Determine the [x, y] coordinate at the center of the cell enclosing the given text.  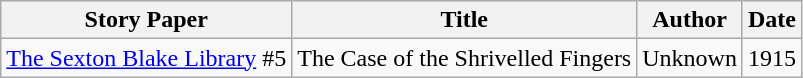
The Sexton Blake Library #5 [146, 58]
Story Paper [146, 20]
Author [690, 20]
Unknown [690, 58]
Date [772, 20]
The Case of the Shrivelled Fingers [464, 58]
1915 [772, 58]
Title [464, 20]
